Pinpoint the cell where the given text exists, returning its (X, Y) midpoint coordinate. 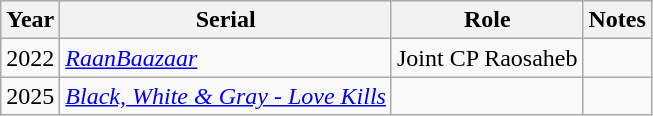
2022 (30, 58)
RaanBaazaar (226, 58)
Black, White & Gray - Love Kills (226, 96)
Serial (226, 20)
Joint CP Raosaheb (487, 58)
Role (487, 20)
Year (30, 20)
Notes (617, 20)
2025 (30, 96)
